Find where the given text appears and provide that cell's center as [X, Y] coordinate. 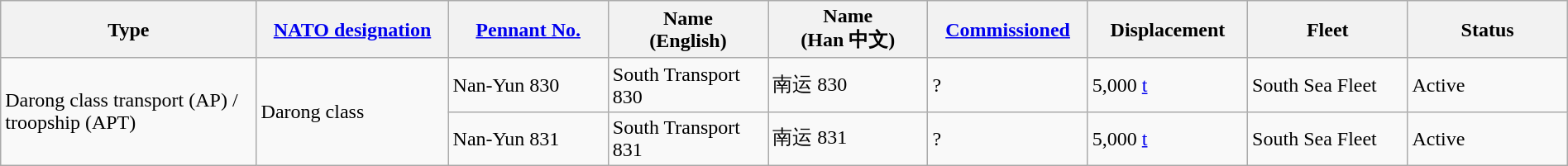
Displacement [1168, 30]
Nan-Yun 831 [528, 139]
Status [1487, 30]
Pennant No. [528, 30]
南运 830 [849, 84]
Darong class transport (AP) / troopship (APT) [129, 111]
South Transport 830 [688, 84]
Nan-Yun 830 [528, 84]
Darong class [352, 111]
NATO designation [352, 30]
南运 831 [849, 139]
Fleet [1328, 30]
Type [129, 30]
South Transport 831 [688, 139]
Name(English) [688, 30]
Commissioned [1007, 30]
Name(Han 中文) [849, 30]
